For the text-containing cell, return its midpoint in (x, y) coordinate format. 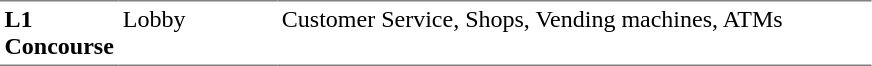
L1Concourse (59, 33)
Lobby (198, 33)
Customer Service, Shops, Vending machines, ATMs (574, 33)
